Scan for the cell matching the given text and deliver its [X, Y] coordinate at center. 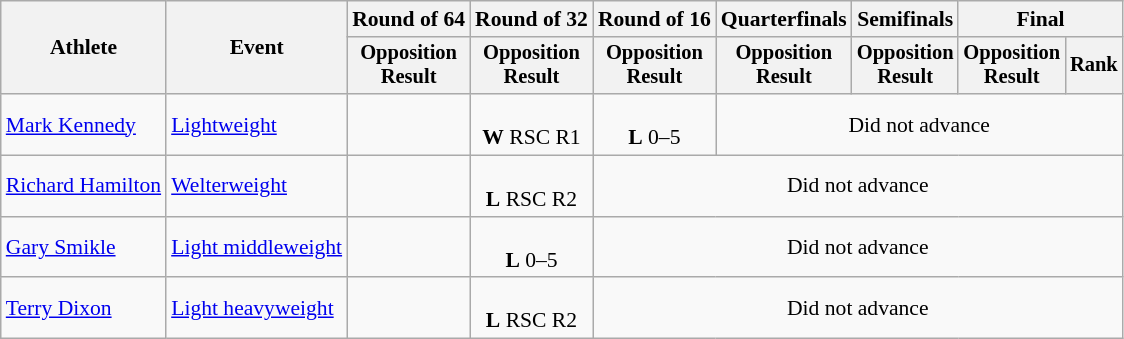
Round of 32 [532, 19]
Round of 16 [654, 19]
Light middleweight [256, 248]
Welterweight [256, 186]
Richard Hamilton [84, 186]
W RSC R1 [532, 124]
Event [256, 48]
Round of 64 [408, 19]
Light heavyweight [256, 308]
Final [1040, 19]
Quarterfinals [784, 19]
Terry Dixon [84, 308]
Athlete [84, 48]
Gary Smikle [84, 248]
Mark Kennedy [84, 124]
Rank [1094, 66]
Semifinals [906, 19]
Lightweight [256, 124]
